Output the (X, Y) coordinate of the center of the cell containing the given text.  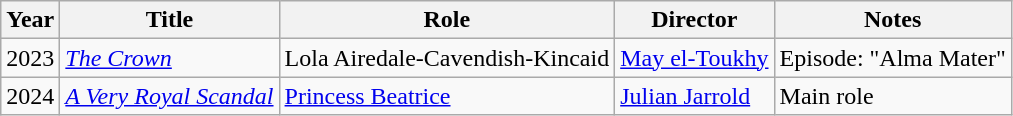
May el-Toukhy (694, 58)
The Crown (170, 58)
Lola Airedale-Cavendish-Kincaid (447, 58)
Role (447, 20)
Title (170, 20)
Director (694, 20)
A Very Royal Scandal (170, 96)
Princess Beatrice (447, 96)
Episode: "Alma Mater" (892, 58)
Year (30, 20)
Main role (892, 96)
2024 (30, 96)
2023 (30, 58)
Notes (892, 20)
Julian Jarrold (694, 96)
